Search for the cell housing the specified text and yield its [x, y] center coordinate. 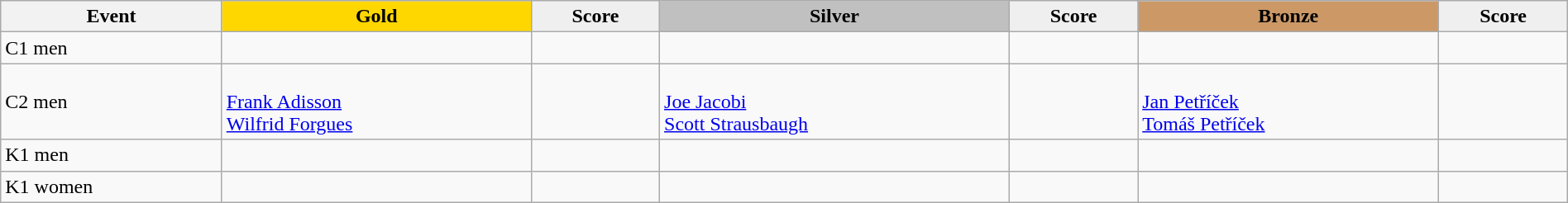
Bronze [1288, 17]
Silver [835, 17]
Jan PetříčekTomáš Petříček [1288, 101]
Frank AdissonWilfrid Forgues [376, 101]
C2 men [111, 101]
Gold [376, 17]
K1 women [111, 186]
Event [111, 17]
Joe JacobiScott Strausbaugh [835, 101]
C1 men [111, 48]
K1 men [111, 155]
